From the cell containing the given text, extract its center point as (x, y) coordinate. 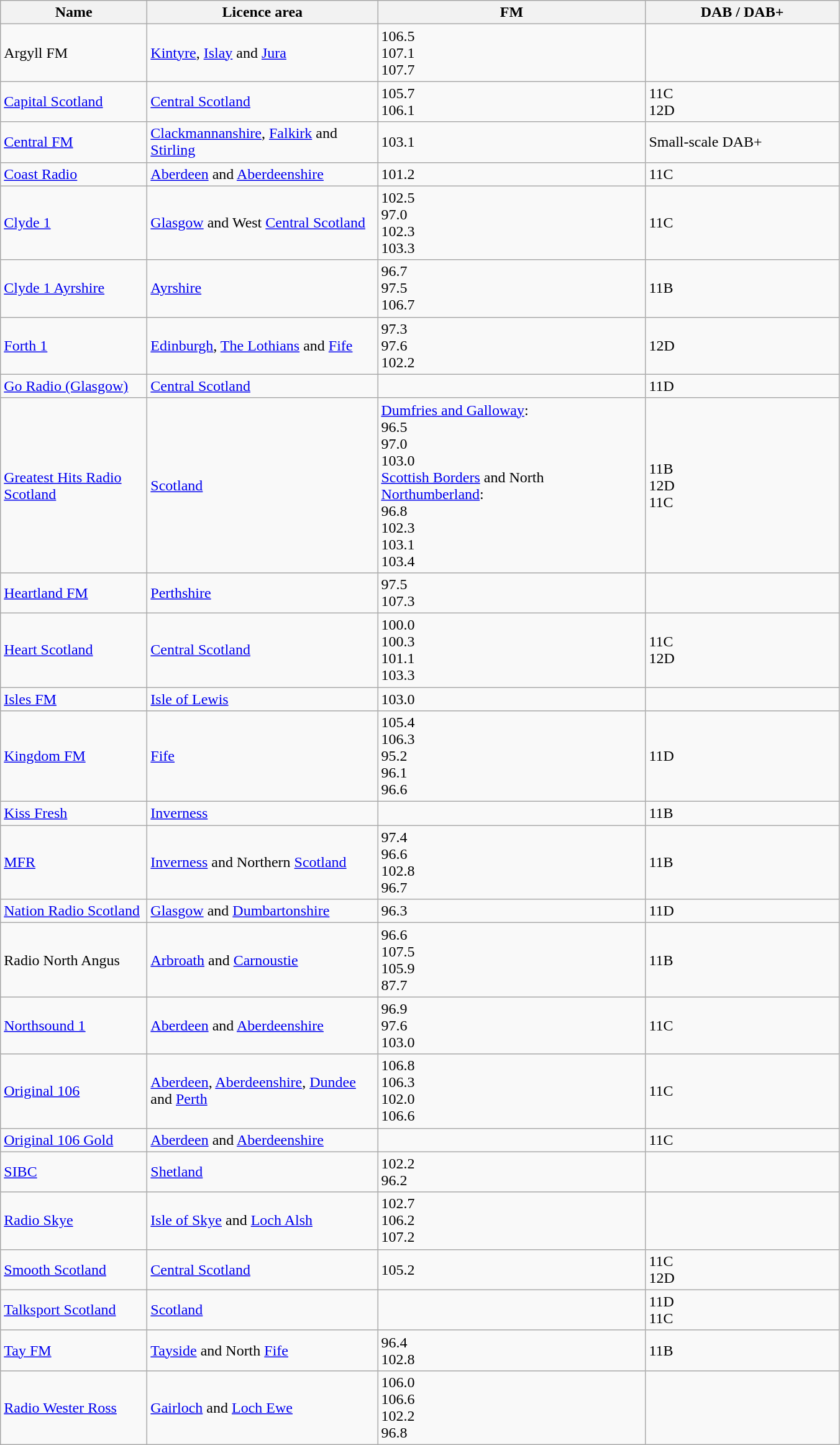
Go Radio (Glasgow) (74, 386)
MFR (74, 863)
105.2 (512, 1269)
Fife (262, 756)
Clyde 1 (74, 222)
Heart Scotland (74, 650)
Central FM (74, 142)
96.3 (512, 911)
Kintyre, Islay and Jura (262, 53)
SIBC (74, 1172)
Tay FM (74, 1350)
11D 11C (742, 1310)
Isles FM (74, 699)
Tayside and North Fife (262, 1350)
Inverness and Northern Scotland (262, 863)
Nation Radio Scotland (74, 911)
FM (512, 12)
106.8 106.3 102.0 106.6 (512, 1091)
Kiss Fresh (74, 814)
103.0 (512, 699)
Glasgow and West Central Scotland (262, 222)
Clackmannanshire, Falkirk and Stirling (262, 142)
Smooth Scotland (74, 1269)
97.4 96.6 102.8 96.7 (512, 863)
Name (74, 12)
Northsound 1 (74, 1025)
105.4 106.3 95.2 96.1 96.6 (512, 756)
96.997.6103.0 (512, 1025)
96.4 102.8 (512, 1350)
Argyll FM (74, 53)
106.5 107.1 107.7 (512, 53)
Aberdeen, Aberdeenshire, Dundee and Perth (262, 1091)
97.397.6102.2 (512, 346)
Isle of Skye and Loch Alsh (262, 1221)
96.6 107.5 105.9 87.7 (512, 960)
11B 12D 11C (742, 485)
Talksport Scotland (74, 1310)
Edinburgh, The Lothians and Fife (262, 346)
105.7 106.1 (512, 102)
97.5 107.3 (512, 593)
Radio Wester Ross (74, 1407)
Heartland FM (74, 593)
Isle of Lewis (262, 699)
Gairloch and Loch Ewe (262, 1407)
100.0 100.3 101.1 103.3 (512, 650)
Ayrshire (262, 288)
Greatest Hits Radio Scotland (74, 485)
DAB / DAB+ (742, 12)
Kingdom FM (74, 756)
Original 106 (74, 1091)
Licence area (262, 12)
Perthshire (262, 593)
Original 106 Gold (74, 1140)
Radio North Angus (74, 960)
Glasgow and Dumbartonshire (262, 911)
Forth 1 (74, 346)
Arbroath and Carnoustie (262, 960)
Clyde 1 Ayrshire (74, 288)
102.7106.2 107.2 (512, 1221)
Capital Scotland (74, 102)
106.0 106.6 102.2 96.8 (512, 1407)
Dumfries and Galloway:96.5 97.0 103.0 Scottish Borders and North Northumberland:96.8 102.3 103.1 103.4 (512, 485)
Shetland (262, 1172)
101.2 (512, 174)
Radio Skye (74, 1221)
103.1 (512, 142)
12D (742, 346)
Inverness (262, 814)
102.5 97.0 102.3 103.3 (512, 222)
Coast Radio (74, 174)
96.797.5 106.7 (512, 288)
102.296.2 (512, 1172)
Small-scale DAB+ (742, 142)
